Capture the cell that displays the provided text and extract its [X, Y] central coordinate. 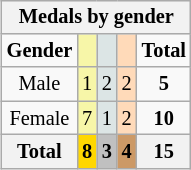
3 [107, 152]
10 [164, 118]
Male [40, 84]
8 [87, 152]
Female [40, 118]
Gender [40, 51]
15 [164, 152]
4 [127, 152]
Medals by gender [96, 17]
7 [87, 118]
5 [164, 84]
